For the text-containing cell, return its midpoint in [x, y] coordinate format. 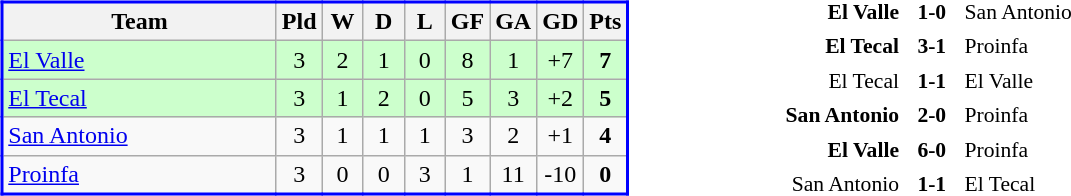
4 [606, 136]
-10 [560, 174]
+7 [560, 60]
GD [560, 22]
+2 [560, 98]
11 [514, 174]
Pts [606, 22]
2-0 [932, 115]
Proinfa [139, 174]
GA [514, 22]
6-0 [932, 150]
3-1 [932, 46]
D [384, 22]
GF [467, 22]
1-1 [932, 81]
L [424, 22]
+1 [560, 136]
W [342, 22]
Team [139, 22]
7 [606, 60]
8 [467, 60]
Pld [299, 22]
